Return the [X, Y] coordinate for the center point of the cell that contains the specified text.  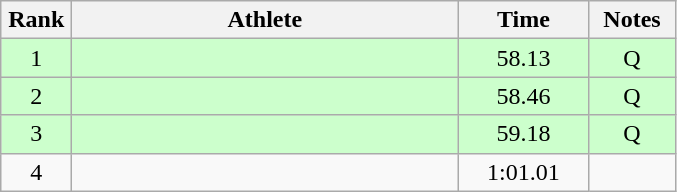
Notes [632, 20]
59.18 [524, 134]
Rank [36, 20]
Time [524, 20]
58.46 [524, 96]
4 [36, 172]
58.13 [524, 58]
2 [36, 96]
1:01.01 [524, 172]
Athlete [265, 20]
3 [36, 134]
1 [36, 58]
